Identify which cell holds the provided text, then report its (X, Y) central coordinate. 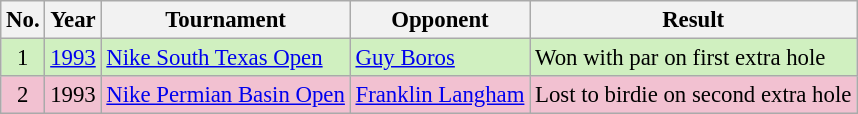
Opponent (440, 20)
Nike South Texas Open (226, 58)
Lost to birdie on second extra hole (694, 95)
Result (694, 20)
Guy Boros (440, 58)
2 (23, 95)
No. (23, 20)
Franklin Langham (440, 95)
Won with par on first extra hole (694, 58)
Nike Permian Basin Open (226, 95)
Year (73, 20)
1 (23, 58)
Tournament (226, 20)
